Return (x, y) of the center of cell containing provided text 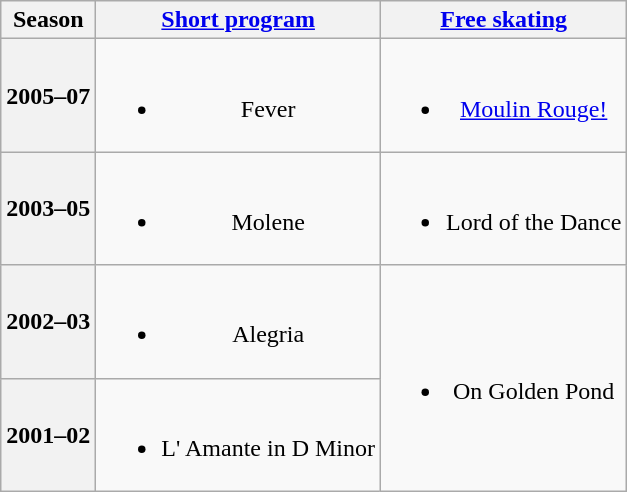
Molene (238, 208)
2003–05 (48, 208)
L' Amante in D Minor (238, 434)
2001–02 (48, 434)
Lord of the Dance (504, 208)
2002–03 (48, 322)
Fever (238, 96)
Short program (238, 20)
Free skating (504, 20)
Season (48, 20)
Alegria (238, 322)
2005–07 (48, 96)
On Golden Pond (504, 378)
Moulin Rouge! (504, 96)
